Output the [X, Y] coordinate of the center of the cell containing the given text.  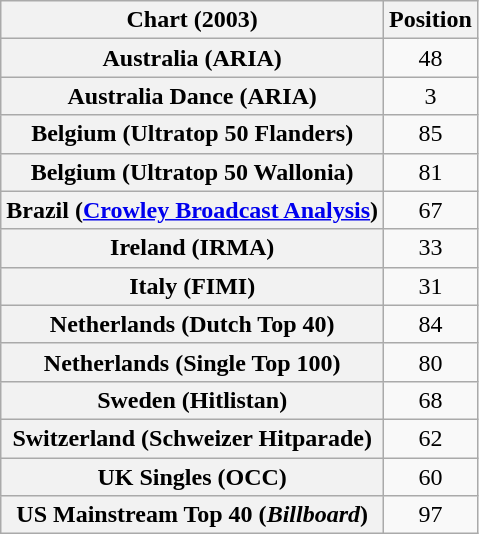
Position [431, 20]
Belgium (Ultratop 50 Flanders) [192, 134]
UK Singles (OCC) [192, 477]
85 [431, 134]
81 [431, 172]
67 [431, 210]
33 [431, 248]
Belgium (Ultratop 50 Wallonia) [192, 172]
60 [431, 477]
84 [431, 324]
68 [431, 400]
97 [431, 515]
Italy (FIMI) [192, 286]
Ireland (IRMA) [192, 248]
62 [431, 438]
48 [431, 58]
Switzerland (Schweizer Hitparade) [192, 438]
80 [431, 362]
Netherlands (Dutch Top 40) [192, 324]
Australia Dance (ARIA) [192, 96]
3 [431, 96]
Brazil (Crowley Broadcast Analysis) [192, 210]
US Mainstream Top 40 (Billboard) [192, 515]
Netherlands (Single Top 100) [192, 362]
Sweden (Hitlistan) [192, 400]
31 [431, 286]
Chart (2003) [192, 20]
Australia (ARIA) [192, 58]
